Search for the cell housing the specified text and yield its (X, Y) center coordinate. 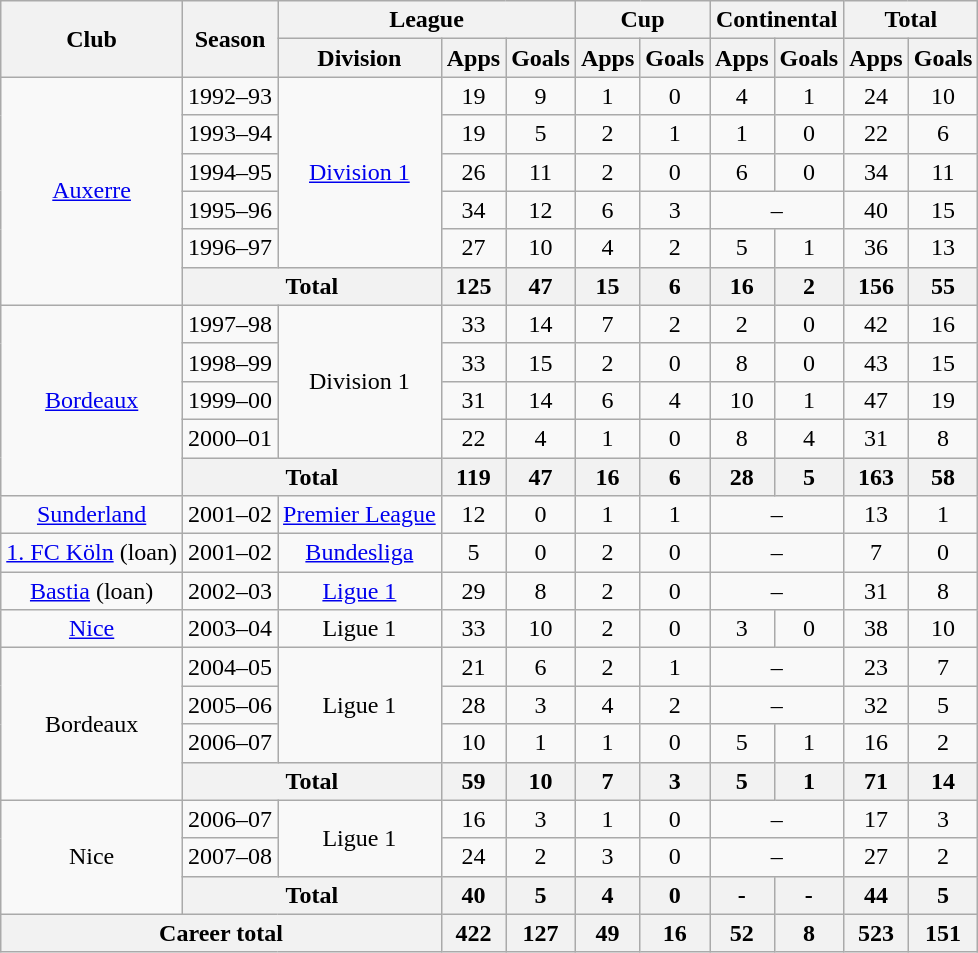
1999–00 (230, 400)
2003–04 (230, 629)
151 (943, 933)
League (427, 20)
29 (473, 591)
44 (876, 895)
59 (473, 781)
Bastia (loan) (92, 591)
125 (473, 286)
119 (473, 477)
1996–97 (230, 248)
1992–93 (230, 96)
Bundesliga (360, 553)
Sunderland (92, 515)
422 (473, 933)
Career total (221, 933)
38 (876, 629)
2000–01 (230, 438)
Auxerre (92, 191)
1993–94 (230, 134)
Club (92, 39)
49 (607, 933)
32 (876, 705)
21 (473, 667)
Cup (642, 20)
163 (876, 477)
523 (876, 933)
42 (876, 324)
2005–06 (230, 705)
26 (473, 172)
127 (541, 933)
1997–98 (230, 324)
156 (876, 286)
71 (876, 781)
Continental (777, 20)
Season (230, 39)
1. FC Köln (loan) (92, 553)
2007–08 (230, 857)
23 (876, 667)
17 (876, 819)
2004–05 (230, 667)
2002–03 (230, 591)
43 (876, 362)
1995–96 (230, 210)
Premier League (360, 515)
55 (943, 286)
1994–95 (230, 172)
58 (943, 477)
36 (876, 248)
52 (742, 933)
1998–99 (230, 362)
9 (541, 96)
Division (360, 58)
